Capture the cell that displays the provided text and extract its (x, y) central coordinate. 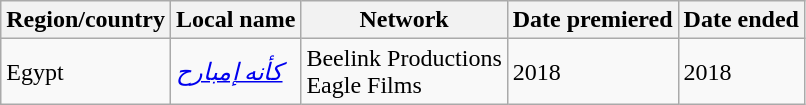
Egypt (86, 72)
كأنه إمبارح (235, 72)
Date premiered (592, 20)
Date ended (741, 20)
Local name (235, 20)
Region/country (86, 20)
Network (404, 20)
Beelink ProductionsEagle Films (404, 72)
